Capture the cell that displays the provided text and extract its (X, Y) central coordinate. 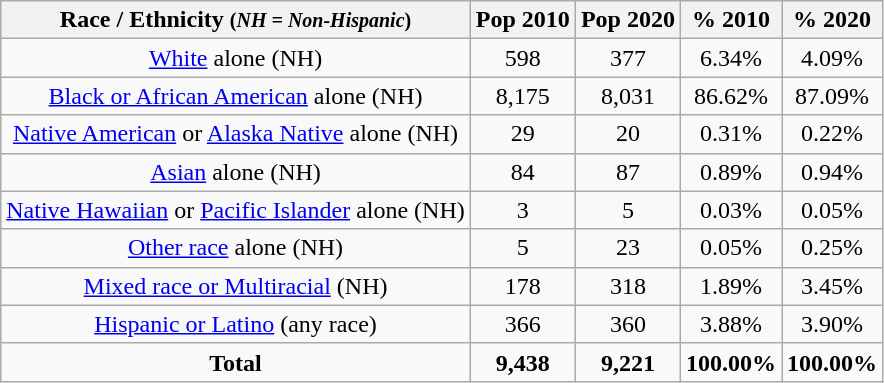
9,438 (522, 362)
318 (628, 286)
360 (628, 324)
1.89% (730, 286)
3.45% (832, 286)
Total (236, 362)
598 (522, 58)
Asian alone (NH) (236, 172)
29 (522, 134)
Pop 2020 (628, 20)
% 2020 (832, 20)
3 (522, 210)
6.34% (730, 58)
Mixed race or Multiracial (NH) (236, 286)
9,221 (628, 362)
4.09% (832, 58)
87 (628, 172)
377 (628, 58)
0.94% (832, 172)
Native American or Alaska Native alone (NH) (236, 134)
0.22% (832, 134)
Other race alone (NH) (236, 248)
3.88% (730, 324)
White alone (NH) (236, 58)
3.90% (832, 324)
86.62% (730, 96)
% 2010 (730, 20)
Native Hawaiian or Pacific Islander alone (NH) (236, 210)
0.89% (730, 172)
Pop 2010 (522, 20)
366 (522, 324)
8,175 (522, 96)
8,031 (628, 96)
87.09% (832, 96)
178 (522, 286)
Black or African American alone (NH) (236, 96)
20 (628, 134)
23 (628, 248)
Hispanic or Latino (any race) (236, 324)
84 (522, 172)
0.25% (832, 248)
0.03% (730, 210)
0.31% (730, 134)
Race / Ethnicity (NH = Non-Hispanic) (236, 20)
